Return (x, y) of the center of cell containing provided text 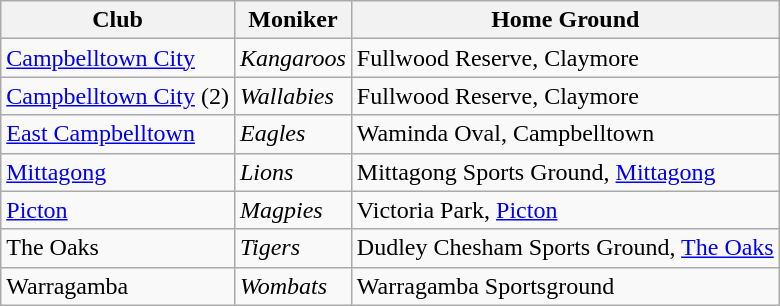
Club (118, 20)
Mittagong (118, 172)
Victoria Park, Picton (565, 210)
Picton (118, 210)
The Oaks (118, 248)
Moniker (292, 20)
Home Ground (565, 20)
East Campbelltown (118, 134)
Tigers (292, 248)
Mittagong Sports Ground, Mittagong (565, 172)
Campbelltown City (118, 58)
Dudley Chesham Sports Ground, The Oaks (565, 248)
Waminda Oval, Campbelltown (565, 134)
Campbelltown City (2) (118, 96)
Eagles (292, 134)
Lions (292, 172)
Warragamba Sportsground (565, 286)
Warragamba (118, 286)
Wallabies (292, 96)
Wombats (292, 286)
Kangaroos (292, 58)
Magpies (292, 210)
